Find where the given text appears and provide that cell's center as (X, Y) coordinate. 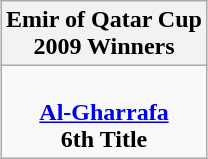
Al-Gharrafa6th Title (104, 112)
Emir of Qatar Cup 2009 Winners (104, 34)
